Extract the (X, Y) coordinate from the center of the cell holding the provided text.  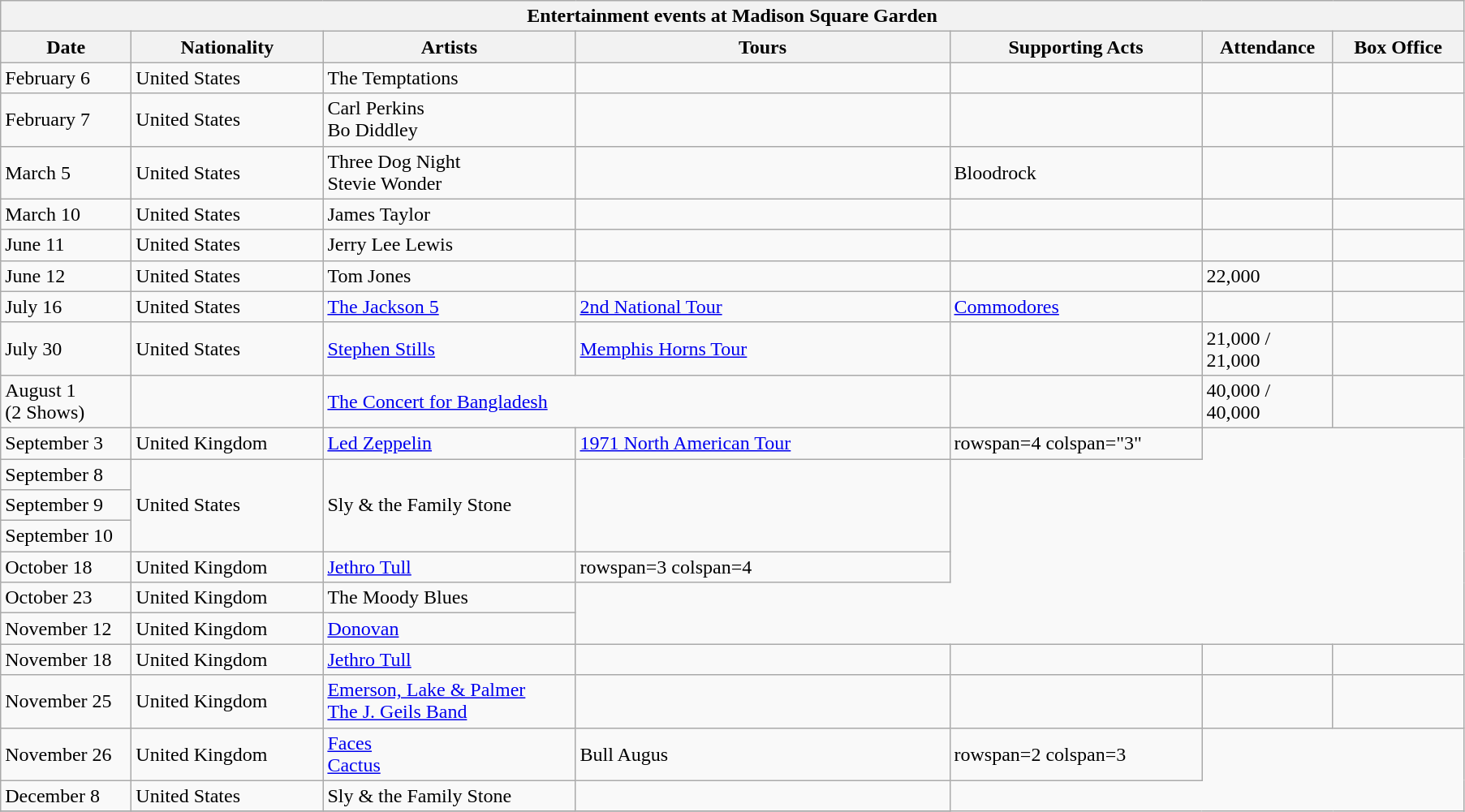
September 9 (67, 505)
Jerry Lee Lewis (450, 245)
1971 North American Tour (763, 443)
Commodores (1076, 307)
July 16 (67, 307)
September 8 (67, 475)
March 10 (67, 214)
Emerson, Lake & Palmer The J. Geils Band (450, 701)
Box Office (1398, 47)
Carl PerkinsBo Diddley (450, 120)
Bloodrock (1076, 172)
Attendance (1268, 47)
February 6 (67, 78)
The Temptations (450, 78)
December 8 (67, 796)
Tours (763, 47)
Donovan (450, 629)
July 30 (67, 349)
August 1(2 Shows) (67, 401)
The Concert for Bangladesh (636, 401)
The Moody Blues (450, 598)
21,000 / 21,000 (1268, 349)
Supporting Acts (1076, 47)
James Taylor (450, 214)
November 25 (67, 701)
Bull Augus (763, 754)
October 23 (67, 598)
Entertainment events at Madison Square Garden (732, 16)
September 10 (67, 536)
Led Zeppelin (450, 443)
June 12 (67, 276)
Artists (450, 47)
rowspan=3 colspan=4 (763, 567)
22,000 (1268, 276)
September 3 (67, 443)
November 26 (67, 754)
rowspan=2 colspan=3 (1076, 754)
Tom Jones (450, 276)
Nationality (227, 47)
Three Dog NightStevie Wonder (450, 172)
November 18 (67, 659)
March 5 (67, 172)
Stephen Stills (450, 349)
rowspan=4 colspan="3" (1076, 443)
The Jackson 5 (450, 307)
February 7 (67, 120)
June 11 (67, 245)
2nd National Tour (763, 307)
40,000 / 40,000 (1268, 401)
October 18 (67, 567)
November 12 (67, 629)
FacesCactus (450, 754)
Date (67, 47)
Memphis Horns Tour (763, 349)
